For the text-containing cell, return its midpoint in [x, y] coordinate format. 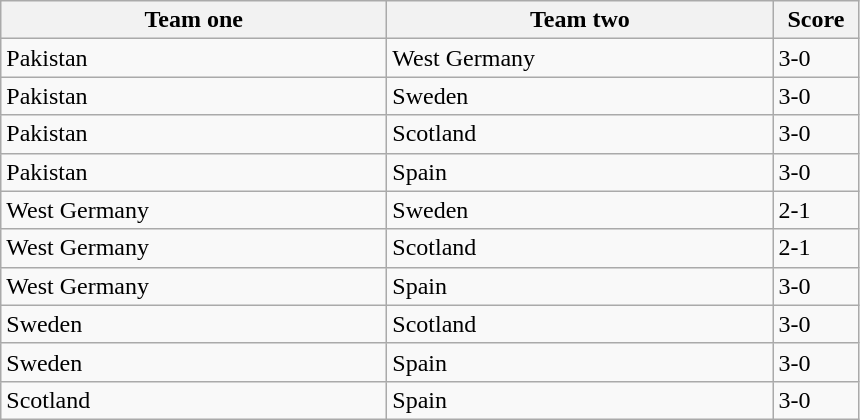
Team two [580, 20]
Team one [194, 20]
Score [816, 20]
